Output the [X, Y] coordinate of the center of the cell containing the given text.  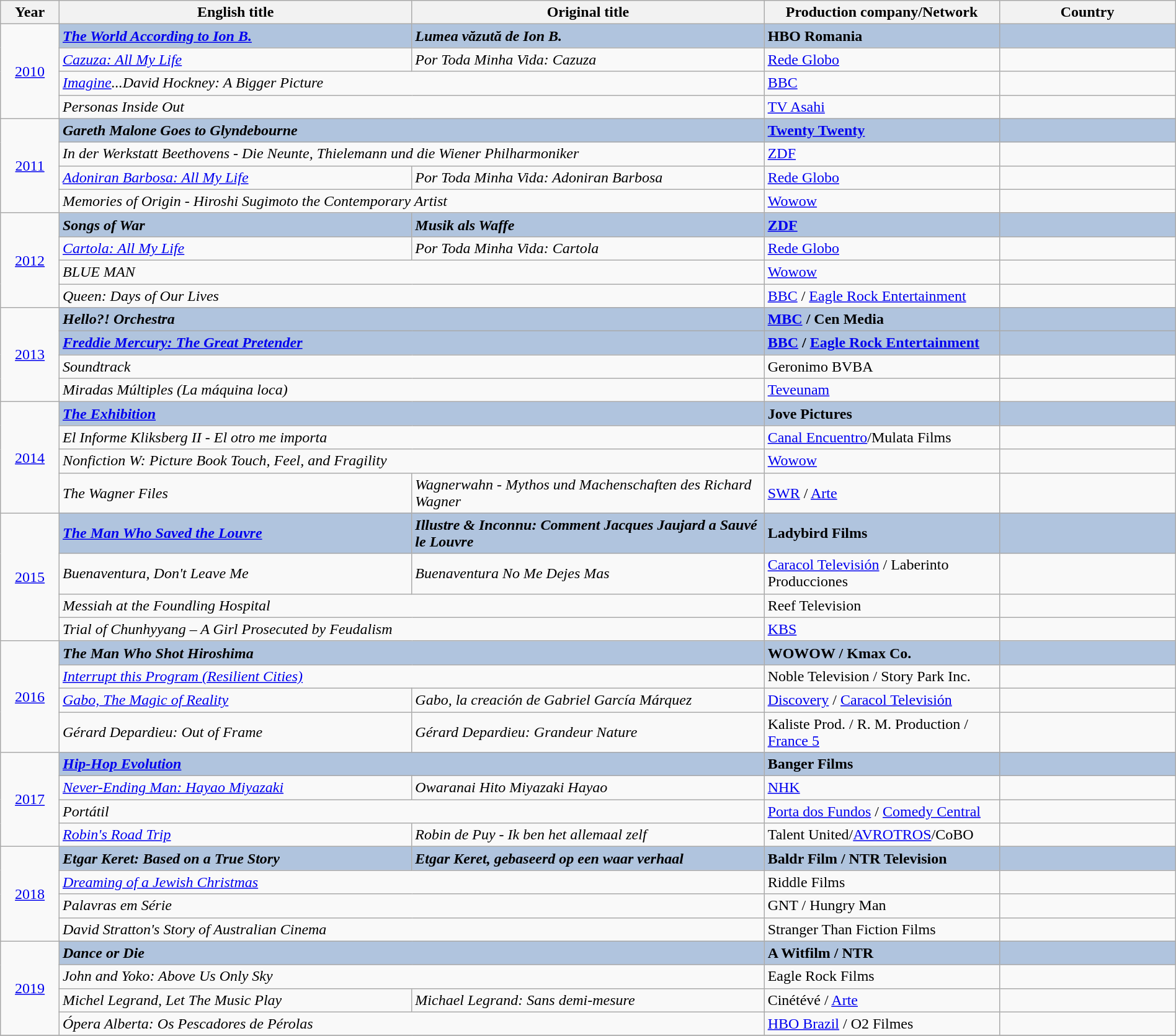
Personas Inside Out [412, 107]
Por Toda Minha Vida: Adoniran Barbosa [588, 177]
The World According to Ion B. [235, 36]
The Exhibition [412, 414]
Lumea văzută de Ion B. [588, 36]
Gabo, la creación de Gabriel García Márquez [588, 700]
2011 [30, 166]
Wagnerwahn - Mythos und Machenschaften des Richard Wagner [588, 493]
Queen: Days of Our Lives [412, 296]
KBS [882, 629]
MBC / Cen Media [882, 319]
SWR / Arte [882, 493]
Banger Films [882, 764]
Memories of Origin - Hiroshi Sugimoto the Contemporary Artist [412, 201]
Owaranai Hito Miyazaki Hayao [588, 788]
Buenaventura, Don't Leave Me [235, 573]
Por Toda Minha Vida: Cazuza [588, 60]
Production company/Network [882, 12]
Original title [588, 12]
2014 [30, 458]
Noble Television / Story Park Inc. [882, 676]
Michael Legrand: Sans demi-mesure [588, 1000]
Hip-Hop Evolution [412, 764]
Gabo, The Magic of Reality [235, 700]
2018 [30, 894]
2019 [30, 988]
Por Toda Minha Vida: Cartola [588, 248]
Nonfiction W: Picture Book Touch, Feel, and Fragility [412, 461]
Cinétévé / Arte [882, 1000]
Etgar Keret: Based on a True Story [235, 859]
Eagle Rock Films [882, 976]
English title [235, 12]
Messiah at the Foundling Hospital [412, 605]
Geronimo BVBA [882, 367]
Songs of War [235, 225]
NHK [882, 788]
Adoniran Barbosa: All My Life [235, 177]
Gareth Malone Goes to Glyndebourne [412, 130]
The Man Who Saved the Louvre [235, 534]
Ópera Alberta: Os Pescadores de Pérolas [412, 1024]
Buenaventura No Me Dejes Mas [588, 573]
2013 [30, 355]
Dance or Die [412, 953]
Musik als Waffe [588, 225]
Dreaming of a Jewish Christmas [412, 882]
Trial of Chunhyyang – A Girl Prosecuted by Feudalism [412, 629]
Cartola: All My Life [235, 248]
Country [1087, 12]
Robin de Puy - Ik ben het allemaal zelf [588, 835]
The Man Who Shot Hiroshima [412, 653]
Reef Television [882, 605]
HBO Brazil / O2 Filmes [882, 1024]
John and Yoko: Above Us Only Sky [412, 976]
Baldr Film / NTR Television [882, 859]
Never-Ending Man: Hayao Miyazaki [235, 788]
Portátil [412, 811]
Ladybird Films [882, 534]
Illustre & Inconnu: Comment Jacques Jaujard a Sauvé le Louvre [588, 534]
2017 [30, 800]
Canal Encuentro/Mulata Films [882, 437]
Miradas Múltiples (La máquina loca) [412, 390]
Freddie Mercury: The Great Pretender [412, 343]
BBC [882, 83]
Caracol Televisión / Laberinto Producciones [882, 573]
Robin's Road Trip [235, 835]
Riddle Films [882, 882]
Stranger Than Fiction Films [882, 929]
Imagine...David Hockney: A Bigger Picture [412, 83]
BLUE MAN [412, 272]
Porta dos Fundos / Comedy Central [882, 811]
2015 [30, 577]
Etgar Keret, gebaseerd op een waar verhaal [588, 859]
Year [30, 12]
GNT / Hungry Man [882, 906]
WOWOW / Kmax Co. [882, 653]
In der Werkstatt Beethovens - Die Neunte, Thielemann und die Wiener Philharmoniker [412, 154]
Cazuza: All My Life [235, 60]
Kaliste Prod. / R. M. Production / France 5 [882, 732]
Soundtrack [412, 367]
Teveunam [882, 390]
Palavras em Série [412, 906]
TV Asahi [882, 107]
Gérard Depardieu: Grandeur Nature [588, 732]
Interrupt this Program (Resilient Cities) [412, 676]
Talent United/AVROTROS/CoBO [882, 835]
Jove Pictures [882, 414]
Gérard Depardieu: Out of Frame [235, 732]
HBO Romania [882, 36]
Discovery / Caracol Televisión [882, 700]
Hello?! Orchestra [412, 319]
Twenty Twenty [882, 130]
Michel Legrand, Let The Music Play [235, 1000]
2016 [30, 696]
2010 [30, 71]
David Stratton's Story of Australian Cinema [412, 929]
2012 [30, 260]
A Witfilm / NTR [882, 953]
El Informe Kliksberg II - El otro me importa [412, 437]
The Wagner Files [235, 493]
